Capture the cell that displays the provided text and extract its [x, y] central coordinate. 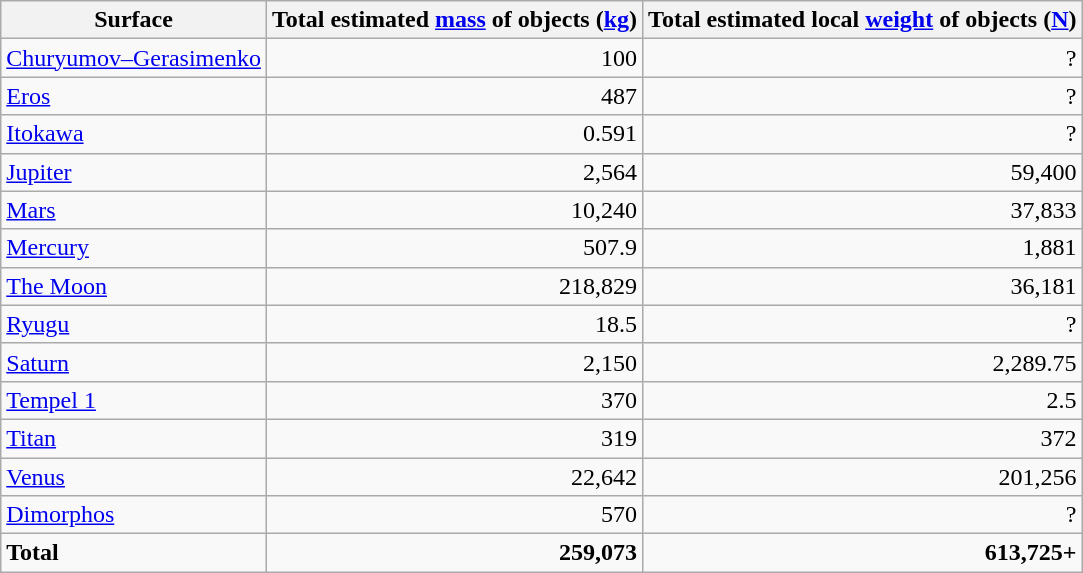
259,073 [454, 553]
2,150 [454, 362]
613,725+ [862, 553]
37,833 [862, 210]
570 [454, 515]
Titan [134, 438]
18.5 [454, 324]
Surface [134, 20]
319 [454, 438]
370 [454, 400]
1,881 [862, 248]
Total estimated mass of objects (kg) [454, 20]
59,400 [862, 172]
372 [862, 438]
Venus [134, 477]
Mars [134, 210]
Mercury [134, 248]
Jupiter [134, 172]
487 [454, 96]
0.591 [454, 134]
Tempel 1 [134, 400]
Ryugu [134, 324]
10,240 [454, 210]
Eros [134, 96]
Total [134, 553]
The Moon [134, 286]
507.9 [454, 248]
36,181 [862, 286]
2.5 [862, 400]
2,289.75 [862, 362]
Dimorphos [134, 515]
Churyumov–Gerasimenko [134, 58]
2,564 [454, 172]
Itokawa [134, 134]
Saturn [134, 362]
218,829 [454, 286]
100 [454, 58]
201,256 [862, 477]
22,642 [454, 477]
Total estimated local weight of objects (N) [862, 20]
